Provide the (X, Y) coordinate of the cell's center where the given text is located.  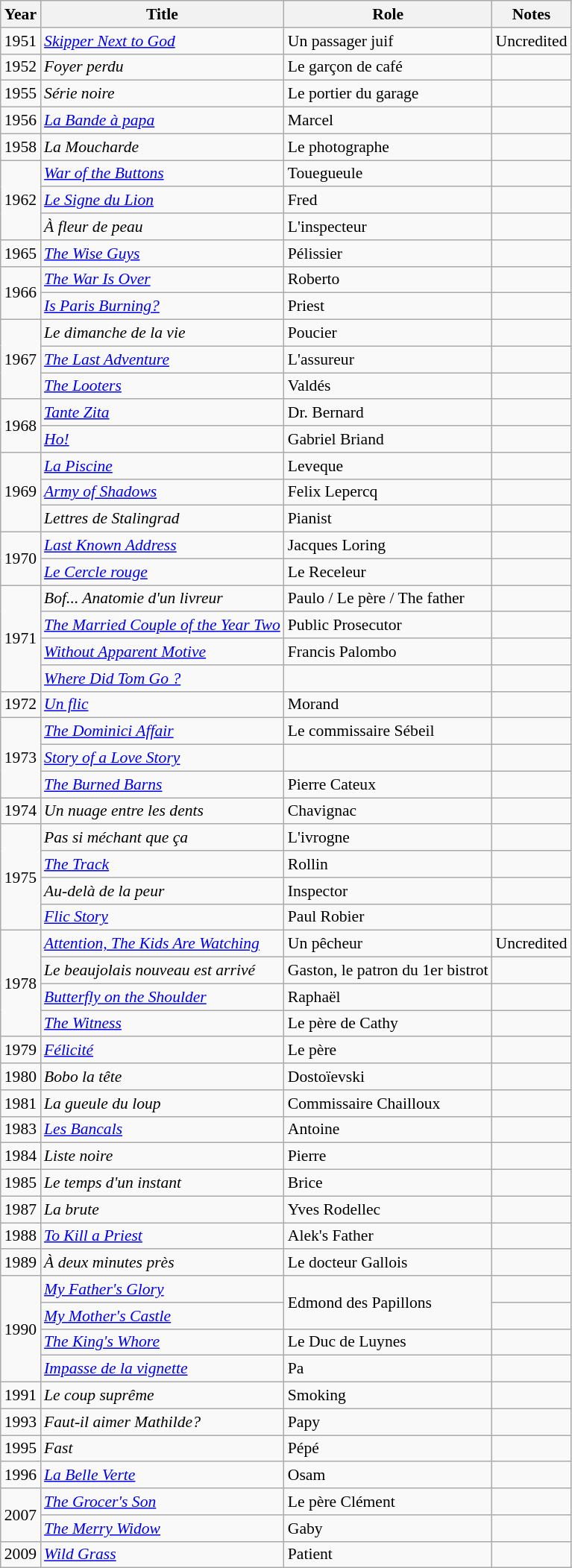
Félicité (163, 1051)
1971 (21, 638)
Skipper Next to God (163, 41)
Notes (531, 14)
Le Duc de Luynes (388, 1342)
1979 (21, 1051)
Pianist (388, 519)
Is Paris Burning? (163, 306)
Le Signe du Lion (163, 201)
Where Did Tom Go ? (163, 678)
The Wise Guys (163, 254)
Gaston, le patron du 1er bistrot (388, 971)
Le dimanche de la vie (163, 333)
Morand (388, 705)
The Married Couple of the Year Two (163, 626)
1990 (21, 1329)
The War Is Over (163, 280)
À deux minutes près (163, 1263)
Valdés (388, 386)
Pélissier (388, 254)
Bof... Anatomie d'un livreur (163, 599)
Priest (388, 306)
Marcel (388, 121)
1975 (21, 878)
1996 (21, 1476)
1984 (21, 1156)
To Kill a Priest (163, 1236)
Wild Grass (163, 1555)
Le docteur Gallois (388, 1263)
1985 (21, 1183)
Fred (388, 201)
1980 (21, 1077)
2007 (21, 1515)
The Looters (163, 386)
Pierre (388, 1156)
Army of Shadows (163, 492)
1951 (21, 41)
Les Bancals (163, 1130)
1972 (21, 705)
1983 (21, 1130)
1995 (21, 1449)
Ho! (163, 439)
1968 (21, 426)
1966 (21, 292)
Le Receleur (388, 572)
Commissaire Chailloux (388, 1103)
Paul Robier (388, 917)
Edmond des Papillons (388, 1302)
La Moucharde (163, 147)
La gueule du loup (163, 1103)
Au-delà de la peur (163, 891)
Yves Rodellec (388, 1209)
1991 (21, 1396)
Smoking (388, 1396)
1981 (21, 1103)
My Father's Glory (163, 1289)
La brute (163, 1209)
Le portier du garage (388, 94)
Le temps d'un instant (163, 1183)
The Merry Widow (163, 1528)
Butterfly on the Shoulder (163, 997)
Le père Clément (388, 1502)
Bobo la tête (163, 1077)
1955 (21, 94)
The Burned Barns (163, 784)
Title (163, 14)
Year (21, 14)
Raphaël (388, 997)
L'inspecteur (388, 227)
Leveque (388, 466)
La Bande à papa (163, 121)
Papy (388, 1422)
Le coup suprême (163, 1396)
War of the Buttons (163, 174)
Alek's Father (388, 1236)
The King's Whore (163, 1342)
Dostoïevski (388, 1077)
Le Cercle rouge (163, 572)
The Last Adventure (163, 359)
1952 (21, 67)
Felix Lepercq (388, 492)
Role (388, 14)
Antoine (388, 1130)
Lettres de Stalingrad (163, 519)
Pierre Cateux (388, 784)
Touegueule (388, 174)
The Grocer's Son (163, 1502)
The Witness (163, 1024)
Tante Zita (163, 413)
1969 (21, 492)
Story of a Love Story (163, 758)
Flic Story (163, 917)
Un pêcheur (388, 944)
La Belle Verte (163, 1476)
1989 (21, 1263)
1965 (21, 254)
Rollin (388, 864)
The Dominici Affair (163, 731)
Un flic (163, 705)
1978 (21, 983)
Gaby (388, 1528)
Jacques Loring (388, 546)
Dr. Bernard (388, 413)
À fleur de peau (163, 227)
1958 (21, 147)
1956 (21, 121)
1970 (21, 559)
1967 (21, 359)
Pépé (388, 1449)
Francis Palombo (388, 652)
Impasse de la vignette (163, 1369)
Le garçon de café (388, 67)
Last Known Address (163, 546)
My Mother's Castle (163, 1316)
2009 (21, 1555)
La Piscine (163, 466)
Brice (388, 1183)
Série noire (163, 94)
Faut-il aimer Mathilde? (163, 1422)
Poucier (388, 333)
Inspector (388, 891)
Without Apparent Motive (163, 652)
Foyer perdu (163, 67)
1973 (21, 758)
Le père (388, 1051)
Le commissaire Sébeil (388, 731)
1993 (21, 1422)
Chavignac (388, 811)
Le photographe (388, 147)
Osam (388, 1476)
Un passager juif (388, 41)
1988 (21, 1236)
1987 (21, 1209)
Fast (163, 1449)
Un nuage entre les dents (163, 811)
Le beaujolais nouveau est arrivé (163, 971)
Gabriel Briand (388, 439)
Paulo / Le père / The father (388, 599)
Patient (388, 1555)
1974 (21, 811)
Pa (388, 1369)
Attention, The Kids Are Watching (163, 944)
The Track (163, 864)
Public Prosecutor (388, 626)
Liste noire (163, 1156)
Le père de Cathy (388, 1024)
L'ivrogne (388, 838)
L'assureur (388, 359)
Pas si méchant que ça (163, 838)
1962 (21, 200)
Roberto (388, 280)
